Capture the cell that displays the provided text and extract its [X, Y] central coordinate. 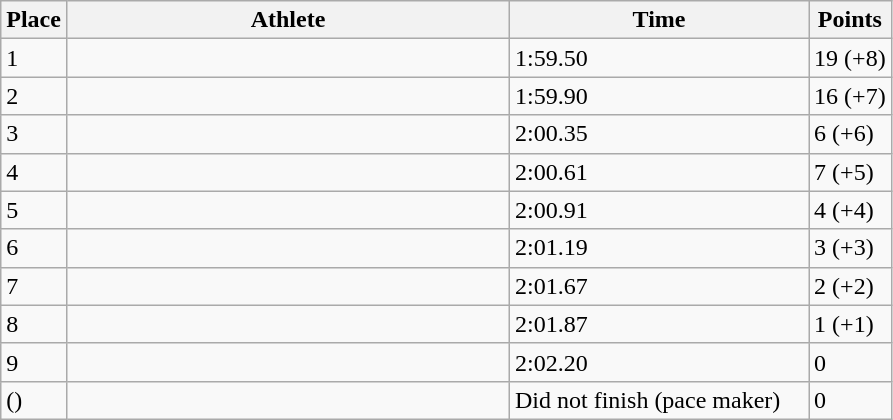
7 [34, 286]
Time [660, 20]
Place [34, 20]
9 [34, 362]
Did not finish (pace maker) [660, 400]
4 [34, 172]
2 (+2) [850, 286]
2:00.91 [660, 210]
2:01.87 [660, 324]
3 [34, 134]
6 [34, 248]
2:00.61 [660, 172]
16 (+7) [850, 96]
1:59.90 [660, 96]
2 [34, 96]
Points [850, 20]
() [34, 400]
3 (+3) [850, 248]
Athlete [288, 20]
4 (+4) [850, 210]
1 [34, 58]
6 (+6) [850, 134]
1:59.50 [660, 58]
5 [34, 210]
2:02.20 [660, 362]
2:00.35 [660, 134]
2:01.67 [660, 286]
7 (+5) [850, 172]
2:01.19 [660, 248]
19 (+8) [850, 58]
1 (+1) [850, 324]
8 [34, 324]
